Locate the cell with the specified text and output its [X, Y] center coordinate. 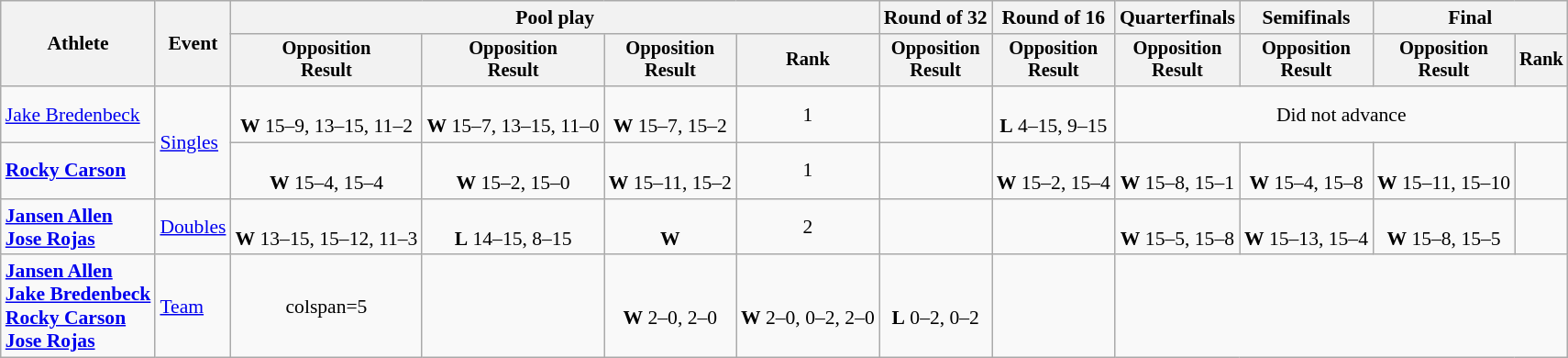
Doubles [193, 228]
Final [1471, 17]
Round of 16 [1054, 17]
Semifinals [1306, 17]
W 15–7, 13–15, 11–0 [513, 114]
W [670, 228]
W 2–0, 0–2, 2–0 [808, 307]
Pool play [554, 17]
Jansen AllenJose Rojas [79, 228]
W 15–11, 15–2 [670, 171]
W 15–8, 15–1 [1177, 171]
Quarterfinals [1177, 17]
Round of 32 [935, 17]
W 15–7, 15–2 [670, 114]
W 15–11, 15–10 [1443, 171]
W 15–2, 15–4 [1054, 171]
W 15–5, 15–8 [1177, 228]
Event [193, 44]
L 4–15, 9–15 [1054, 114]
W 15–4, 15–4 [326, 171]
Team [193, 307]
W 2–0, 2–0 [670, 307]
L 14–15, 8–15 [513, 228]
W 15–13, 15–4 [1306, 228]
W 15–8, 15–5 [1443, 228]
W 13–15, 15–12, 11–3 [326, 228]
Rocky Carson [79, 171]
W 15–9, 13–15, 11–2 [326, 114]
Jansen AllenJake BredenbeckRocky CarsonJose Rojas [79, 307]
L 0–2, 0–2 [935, 307]
W 15–4, 15–8 [1306, 171]
Jake Bredenbeck [79, 114]
Athlete [79, 44]
Singles [193, 142]
Did not advance [1342, 114]
colspan=5 [326, 307]
2 [808, 228]
W 15–2, 15–0 [513, 171]
